Provide the (X, Y) coordinate of the cell's center where the given text is located.  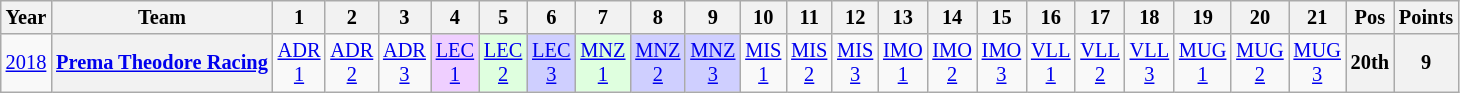
IMO3 (1002, 63)
6 (551, 17)
15 (1002, 17)
Team (162, 17)
18 (1150, 17)
ADR3 (404, 63)
ADR2 (352, 63)
MIS2 (809, 63)
20th (1370, 63)
2018 (26, 63)
LEC1 (455, 63)
IMO1 (902, 63)
MUG1 (1202, 63)
4 (455, 17)
LEC3 (551, 63)
16 (1050, 17)
Year (26, 17)
ADR1 (300, 63)
3 (404, 17)
VLL3 (1150, 63)
1 (300, 17)
19 (1202, 17)
MNZ1 (602, 63)
MIS1 (763, 63)
2 (352, 17)
13 (902, 17)
VLL2 (1100, 63)
VLL1 (1050, 63)
11 (809, 17)
MUG3 (1318, 63)
21 (1318, 17)
MNZ3 (712, 63)
20 (1260, 17)
LEC2 (503, 63)
14 (952, 17)
MUG2 (1260, 63)
10 (763, 17)
12 (855, 17)
Points (1426, 17)
MNZ2 (658, 63)
7 (602, 17)
Pos (1370, 17)
IMO2 (952, 63)
8 (658, 17)
Prema Theodore Racing (162, 63)
5 (503, 17)
MIS3 (855, 63)
17 (1100, 17)
